Return (x, y) of the center of cell containing provided text 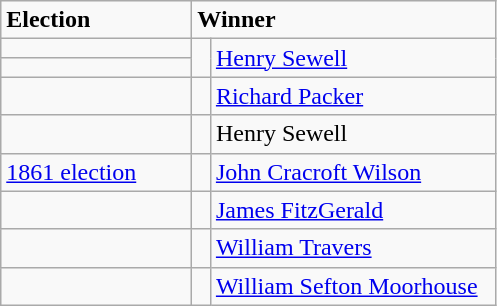
Winner (344, 20)
Election (96, 20)
James FitzGerald (352, 210)
William Travers (352, 248)
1861 election (96, 172)
John Cracroft Wilson (352, 172)
William Sefton Moorhouse (352, 286)
Richard Packer (352, 96)
